Return [X, Y] of the center of cell containing provided text 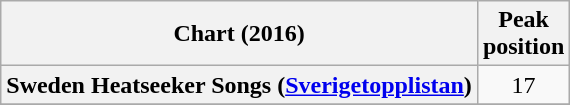
17 [523, 85]
Sweden Heatseeker Songs (Sverigetopplistan) [240, 85]
Peakposition [523, 34]
Chart (2016) [240, 34]
